Detect which cell encompasses the target text, then output its [X, Y] center coordinate. 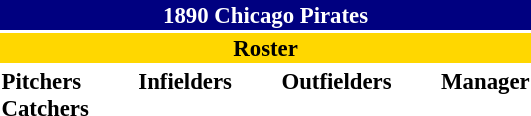
1890 Chicago Pirates [266, 15]
Roster [266, 48]
